Locate the cell with the specified text and output its (x, y) center coordinate. 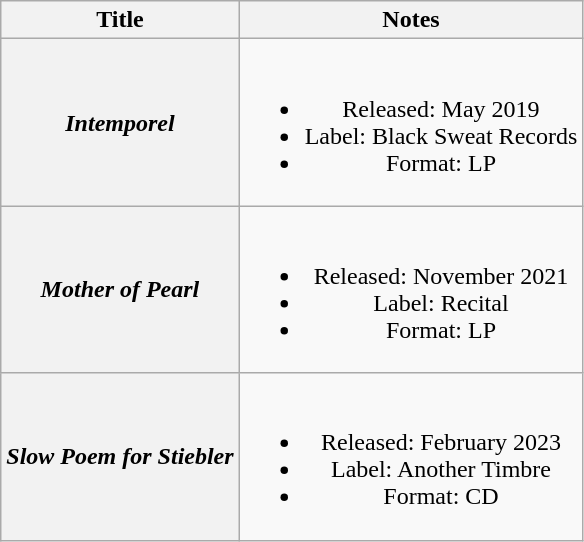
Mother of Pearl (120, 290)
Released: November 2021Label: RecitalFormat: LP (411, 290)
Released: February 2023Label: Another TimbreFormat: CD (411, 456)
Slow Poem for Stiebler (120, 456)
Notes (411, 20)
Title (120, 20)
Released: May 2019Label: Black Sweat RecordsFormat: LP (411, 122)
Intemporel (120, 122)
